Provide the (x, y) coordinate of the cell's center where the given text is located.  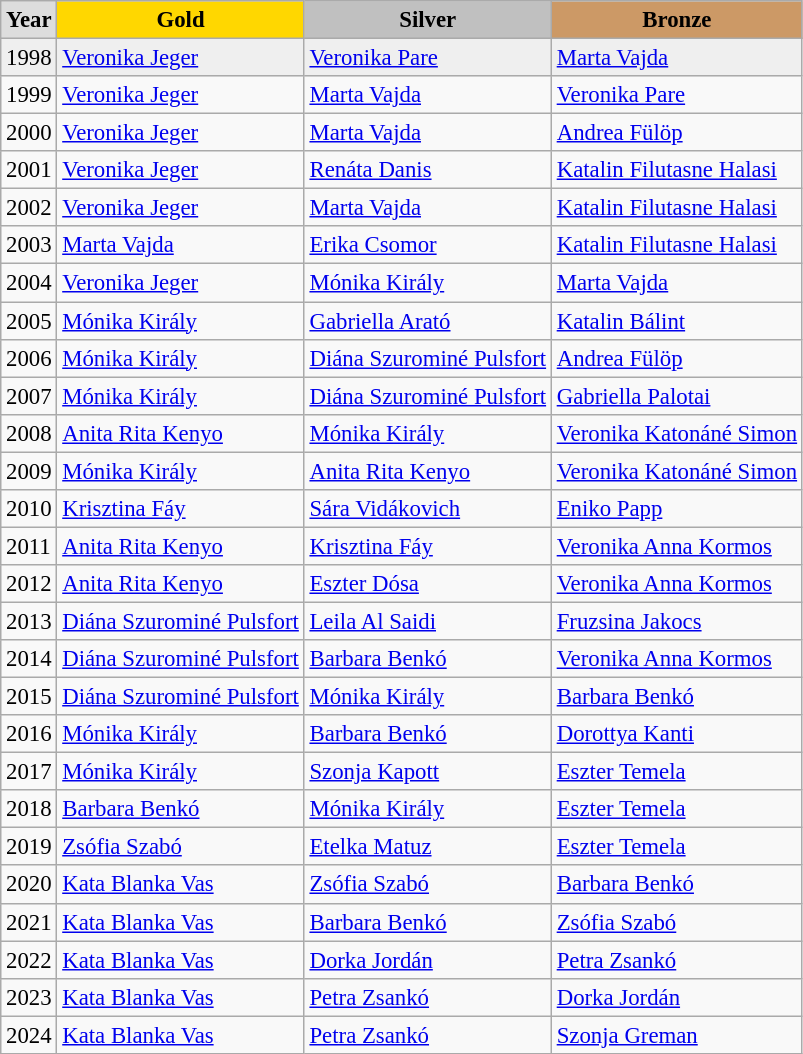
Katalin Bálint (676, 321)
2001 (29, 170)
Dorottya Kanti (676, 734)
Etelka Matuz (428, 847)
Gold (180, 20)
Eszter Dósa (428, 584)
1999 (29, 95)
2021 (29, 922)
1998 (29, 58)
2019 (29, 847)
2003 (29, 245)
Silver (428, 20)
2008 (29, 433)
Bronze (676, 20)
2012 (29, 584)
2014 (29, 659)
Leila Al Saidi (428, 621)
2009 (29, 471)
2017 (29, 772)
2023 (29, 997)
Gabriella Arató (428, 321)
Gabriella Palotai (676, 396)
2018 (29, 809)
2015 (29, 697)
Eniko Papp (676, 509)
2011 (29, 546)
2013 (29, 621)
2005 (29, 321)
2022 (29, 960)
Szonja Kapott (428, 772)
2000 (29, 133)
2020 (29, 885)
2007 (29, 396)
2002 (29, 208)
2004 (29, 283)
Erika Csomor (428, 245)
Year (29, 20)
2016 (29, 734)
2024 (29, 1035)
Sára Vidákovich (428, 509)
Fruzsina Jakocs (676, 621)
Szonja Greman (676, 1035)
Renáta Danis (428, 170)
2010 (29, 509)
2006 (29, 358)
